Output the [x, y] coordinate of the center of the cell containing the given text.  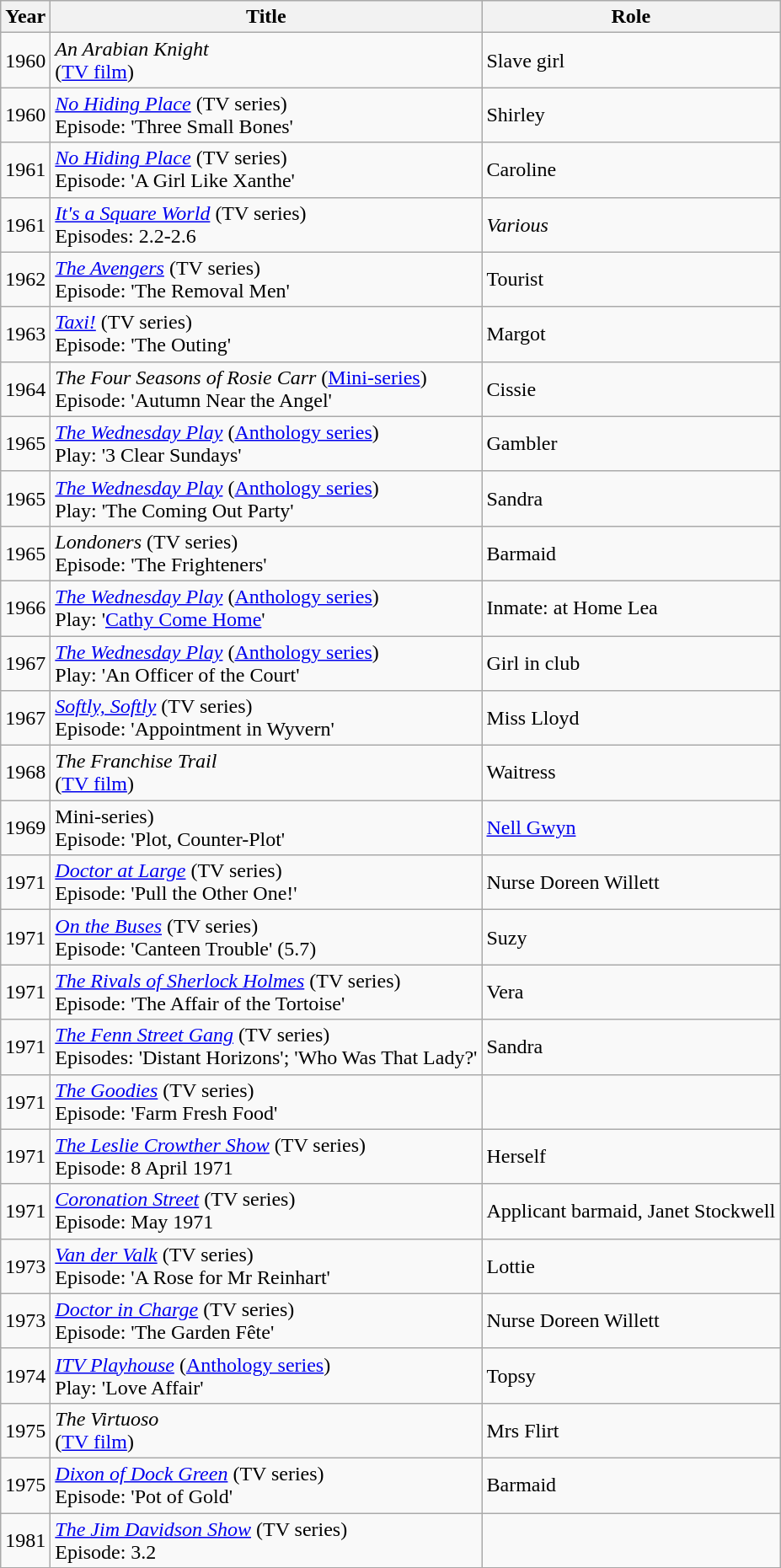
Topsy [631, 1375]
Suzy [631, 937]
The Four Seasons of Rosie Carr (Mini-series)Episode: 'Autumn Near the Angel' [266, 389]
Van der Valk (TV series)Episode: 'A Rose for Mr Reinhart' [266, 1266]
Gambler [631, 443]
Herself [631, 1156]
The Leslie Crowther Show (TV series)Episode: 8 April 1971 [266, 1156]
The Wednesday Play (Anthology series)Play: 'The Coming Out Party' [266, 499]
Dixon of Dock Green (TV series)Episode: 'Pot of Gold' [266, 1485]
Nell Gwyn [631, 827]
The Avengers (TV series)Episode: 'The Removal Men' [266, 280]
Margot [631, 334]
Inmate: at Home Lea [631, 608]
The Virtuoso(TV film) [266, 1431]
The Rivals of Sherlock Holmes (TV series)Episode: 'The Affair of the Tortoise' [266, 993]
Coronation Street (TV series)Episode: May 1971 [266, 1212]
The Jim Davidson Show (TV series)Episode: 3.2 [266, 1540]
An Arabian Knight(TV film) [266, 61]
ITV Playhouse (Anthology series)Play: 'Love Affair' [266, 1375]
No Hiding Place (TV series)Episode: 'A Girl Like Xanthe' [266, 170]
Doctor at Large (TV series)Episode: 'Pull the Other One!' [266, 883]
Year [25, 17]
Applicant barmaid, Janet Stockwell [631, 1212]
1964 [25, 389]
The Wednesday Play (Anthology series)Play: '3 Clear Sundays' [266, 443]
1969 [25, 827]
Shirley [631, 115]
The Franchise Trail(TV film) [266, 773]
Doctor in Charge (TV series)Episode: 'The Garden Fête' [266, 1321]
The Goodies (TV series)Episode: 'Farm Fresh Food' [266, 1102]
The Fenn Street Gang (TV series)Episodes: 'Distant Horizons'; 'Who Was That Lady?' [266, 1046]
Londoners (TV series)Episode: 'The Frighteners' [266, 553]
Softly, Softly (TV series)Episode: 'Appointment in Wyvern' [266, 718]
Mrs Flirt [631, 1431]
Various [631, 224]
Lottie [631, 1266]
Miss Lloyd [631, 718]
1981 [25, 1540]
1968 [25, 773]
Cissie [631, 389]
On the Buses (TV series)Episode: 'Canteen Trouble' (5.7) [266, 937]
1962 [25, 280]
1963 [25, 334]
The Wednesday Play (Anthology series)Play: 'An Officer of the Court' [266, 662]
Slave girl [631, 61]
Caroline [631, 170]
1974 [25, 1375]
1966 [25, 608]
Role [631, 17]
No Hiding Place (TV series)Episode: 'Three Small Bones' [266, 115]
Waitress [631, 773]
Vera [631, 993]
Title [266, 17]
The Wednesday Play (Anthology series)Play: 'Cathy Come Home' [266, 608]
Girl in club [631, 662]
Mini-series)Episode: 'Plot, Counter-Plot' [266, 827]
Taxi! (TV series)Episode: 'The Outing' [266, 334]
Tourist [631, 280]
It's a Square World (TV series)Episodes: 2.2-2.6 [266, 224]
